Capture the cell that displays the provided text and extract its (X, Y) central coordinate. 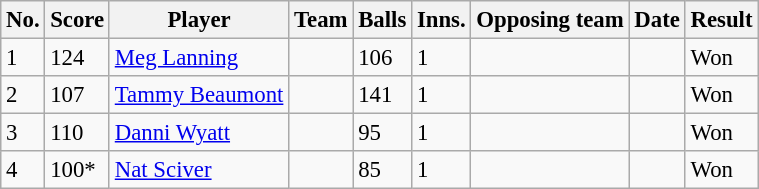
4 (23, 170)
100* (78, 170)
141 (382, 95)
106 (382, 58)
95 (382, 133)
Inns. (442, 20)
Danni Wyatt (198, 133)
Tammy Beaumont (198, 95)
2 (23, 95)
3 (23, 133)
Player (198, 20)
Score (78, 20)
Date (657, 20)
Meg Lanning (198, 58)
85 (382, 170)
124 (78, 58)
Team (321, 20)
107 (78, 95)
Opposing team (550, 20)
110 (78, 133)
Balls (382, 20)
Result (722, 20)
No. (23, 20)
Nat Sciver (198, 170)
